Identify which cell holds the provided text, then report its (x, y) central coordinate. 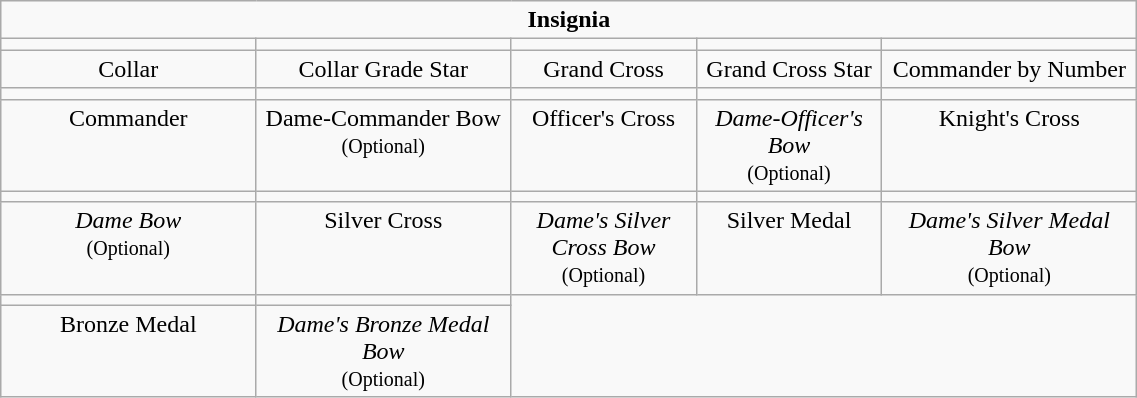
Dame's Silver Cross Bow(Optional) (604, 248)
Grand Cross (604, 69)
Silver Cross (384, 248)
Dame-Officer's Bow(Optional) (789, 145)
Dame-Commander Bow(Optional) (384, 145)
Commander by Number (1010, 69)
Dame's Silver Medal Bow(Optional) (1010, 248)
Dame Bow(Optional) (128, 248)
Knight's Cross (1010, 145)
Grand Cross Star (789, 69)
Dame's Bronze Medal Bow(Optional) (384, 351)
Collar Grade Star (384, 69)
Insignia (569, 20)
Collar (128, 69)
Officer's Cross (604, 145)
Commander (128, 145)
Silver Medal (789, 248)
Bronze Medal (128, 351)
